From the cell containing the given text, extract its center point as (X, Y) coordinate. 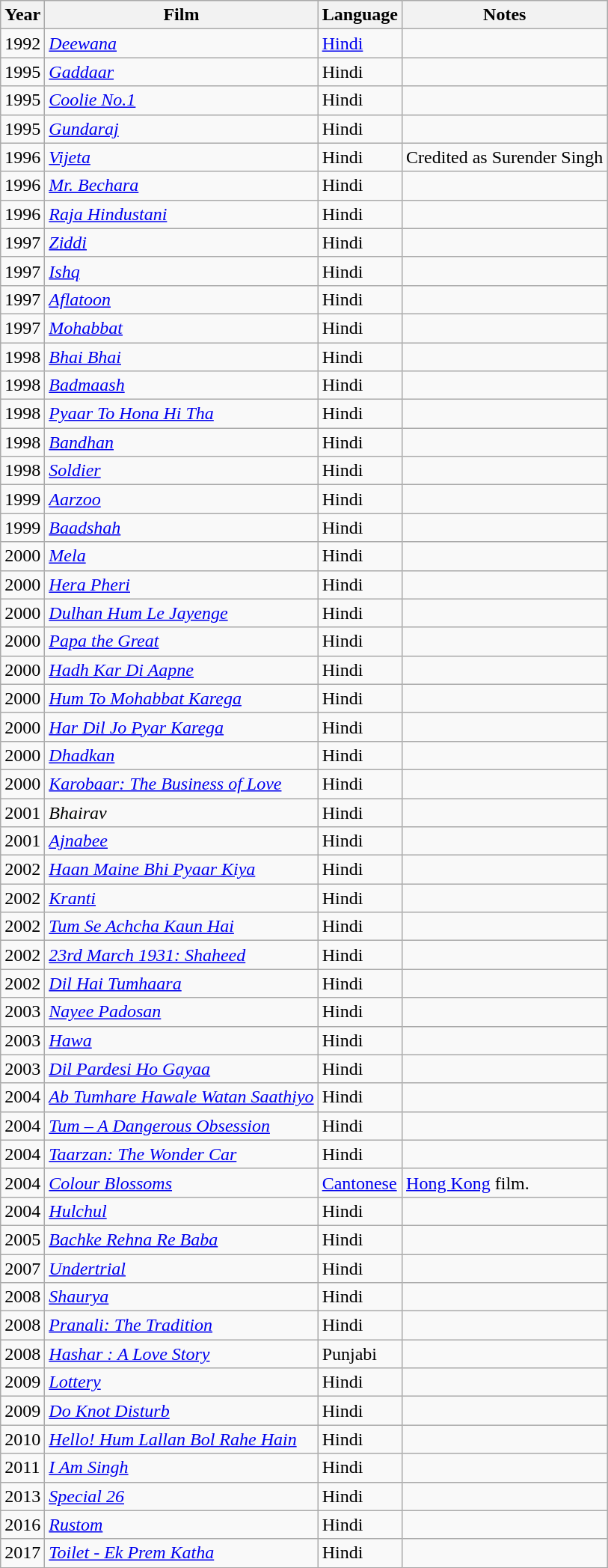
Do Knot Disturb (181, 1411)
Raja Hindustani (181, 214)
Nayee Padosan (181, 1012)
23rd March 1931: Shaheed (181, 955)
Kranti (181, 898)
Year (22, 15)
Hum To Mohabbat Karega (181, 698)
2010 (22, 1439)
Vijeta (181, 157)
Haan Maine Bhi Pyaar Kiya (181, 870)
Aflatoon (181, 299)
2007 (22, 1269)
Hulchul (181, 1211)
Coolie No.1 (181, 100)
Tum Se Achcha Kaun Hai (181, 927)
Bhai Bhai (181, 357)
Notes (505, 15)
Pyaar To Hona Hi Tha (181, 414)
Ajnabee (181, 841)
Hadh Kar Di Aapne (181, 670)
Language (360, 15)
Dil Pardesi Ho Gayaa (181, 1069)
Soldier (181, 471)
Cantonese (360, 1183)
Hashar : A Love Story (181, 1354)
Colour Blossoms (181, 1183)
Baadshah (181, 528)
Hong Kong film. (505, 1183)
Karobaar: The Business of Love (181, 784)
Ziddi (181, 242)
I Am Singh (181, 1468)
2013 (22, 1496)
Punjabi (360, 1354)
Mr. Bechara (181, 186)
Hello! Hum Lallan Bol Rahe Hain (181, 1439)
Papa the Great (181, 641)
Hawa (181, 1040)
1992 (22, 43)
Badmaash (181, 385)
Gundaraj (181, 129)
Film (181, 15)
Aarzoo (181, 499)
Credited as Surender Singh (505, 157)
Dulhan Hum Le Jayenge (181, 613)
2011 (22, 1468)
Hera Pheri (181, 585)
Taarzan: The Wonder Car (181, 1154)
Mohabbat (181, 328)
Pranali: The Tradition (181, 1326)
Rustom (181, 1525)
2005 (22, 1239)
Dil Hai Tumhaara (181, 983)
Dhadkan (181, 755)
Har Dil Jo Pyar Karega (181, 727)
Bandhan (181, 442)
Shaurya (181, 1297)
2016 (22, 1525)
Tum – A Dangerous Obsession (181, 1126)
Mela (181, 556)
Ishq (181, 271)
Special 26 (181, 1496)
2017 (22, 1553)
Lottery (181, 1382)
Deewana (181, 43)
Undertrial (181, 1269)
Ab Tumhare Hawale Watan Saathiyo (181, 1097)
Bhairav (181, 812)
Gaddaar (181, 72)
Bachke Rehna Re Baba (181, 1239)
Toilet - Ek Prem Katha (181, 1553)
